Return the [x, y] coordinate for the center point of the cell that contains the specified text.  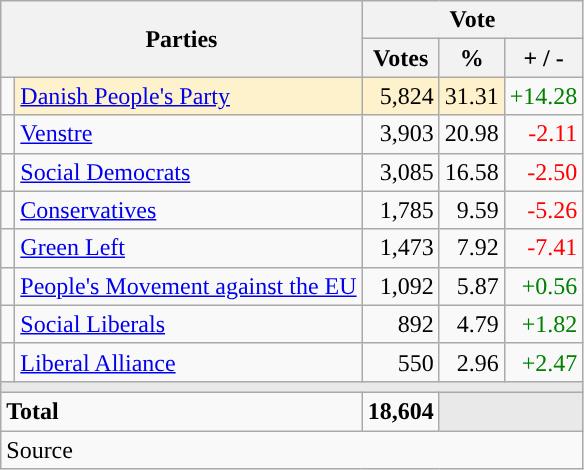
-5.26 [544, 210]
Liberal Alliance [188, 362]
1,473 [400, 248]
5,824 [400, 96]
Source [292, 449]
5.87 [472, 286]
+0.56 [544, 286]
Venstre [188, 134]
Social Democrats [188, 172]
2.96 [472, 362]
9.59 [472, 210]
3,903 [400, 134]
Votes [400, 58]
People's Movement against the EU [188, 286]
-7.41 [544, 248]
-2.50 [544, 172]
892 [400, 324]
Social Liberals [188, 324]
Total [182, 411]
Green Left [188, 248]
16.58 [472, 172]
18,604 [400, 411]
-2.11 [544, 134]
20.98 [472, 134]
+1.82 [544, 324]
Danish People's Party [188, 96]
% [472, 58]
Vote [472, 20]
31.31 [472, 96]
+ / - [544, 58]
1,785 [400, 210]
Conservatives [188, 210]
1,092 [400, 286]
7.92 [472, 248]
4.79 [472, 324]
+14.28 [544, 96]
Parties [182, 39]
3,085 [400, 172]
+2.47 [544, 362]
550 [400, 362]
